Capture the cell that displays the provided text and extract its (X, Y) central coordinate. 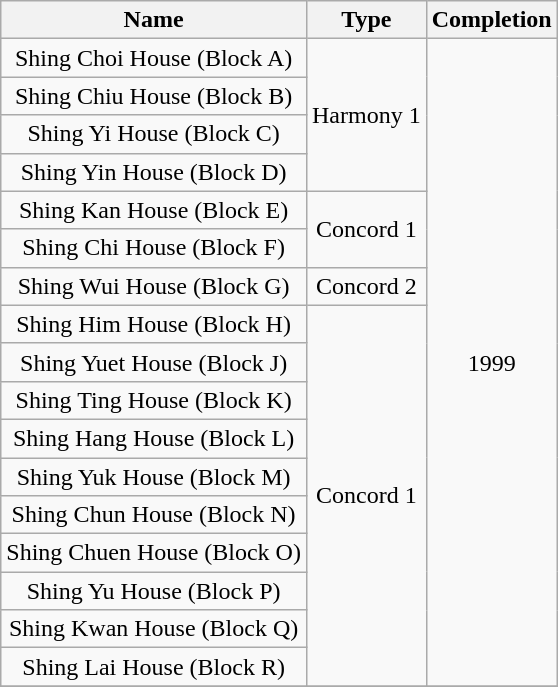
Shing Kan House (Block E) (154, 210)
Shing Ting House (Block K) (154, 400)
Shing Chuen House (Block O) (154, 553)
Shing Yuk House (Block M) (154, 477)
Shing Yu House (Block P) (154, 591)
Completion (492, 20)
Shing Yuet House (Block J) (154, 362)
Shing Chi House (Block F) (154, 248)
Concord 2 (366, 286)
Shing Chun House (Block N) (154, 515)
Shing Wui House (Block G) (154, 286)
Shing Hang House (Block L) (154, 438)
Shing Kwan House (Block Q) (154, 629)
Shing Him House (Block H) (154, 324)
Type (366, 20)
Shing Yi House (Block C) (154, 134)
Shing Choi House (Block A) (154, 58)
1999 (492, 362)
Shing Chiu House (Block B) (154, 96)
Harmony 1 (366, 115)
Shing Lai House (Block R) (154, 667)
Name (154, 20)
Shing Yin House (Block D) (154, 172)
